Identify which cell holds the provided text, then report its (X, Y) central coordinate. 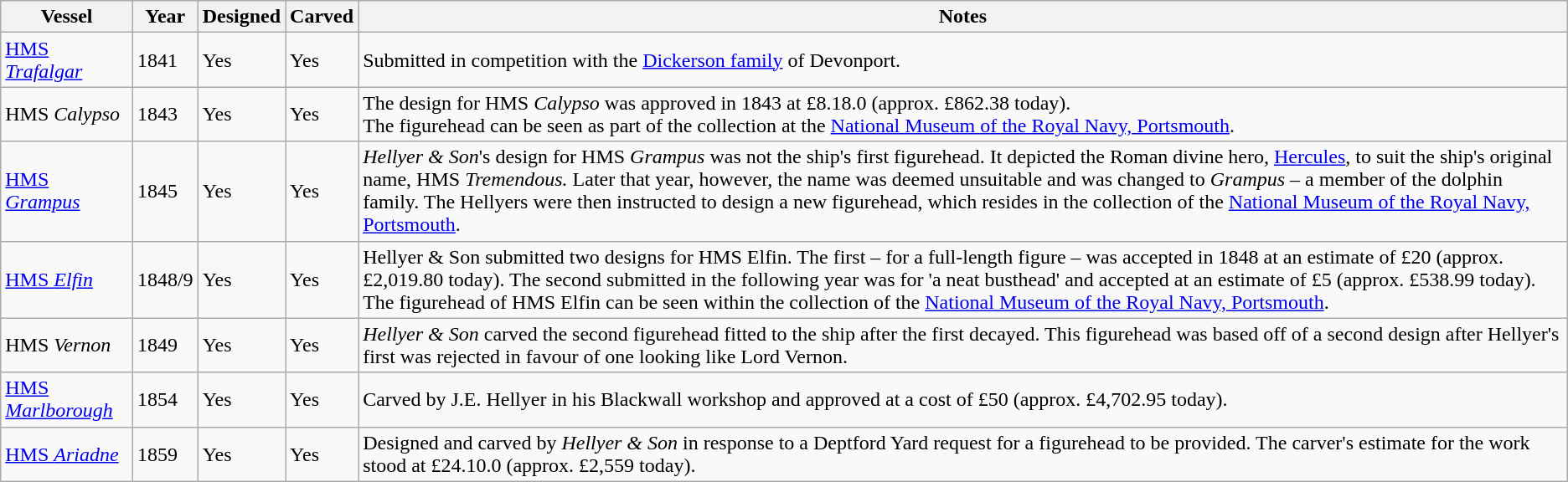
HMS Vernon (67, 345)
Carved (322, 17)
HMS Elfin (67, 279)
1841 (165, 60)
Notes (963, 17)
1854 (165, 400)
1845 (165, 191)
1843 (165, 114)
HMS Grampus (67, 191)
Year (165, 17)
HMS Ariadne (67, 454)
Vessel (67, 17)
Carved by J.E. Hellyer in his Blackwall workshop and approved at a cost of £50 (approx. £4,702.95 today). (963, 400)
Submitted in competition with the Dickerson family of Devonport. (963, 60)
HMS Trafalgar (67, 60)
1849 (165, 345)
1859 (165, 454)
HMS Calypso (67, 114)
HMS Marlborough (67, 400)
Designed (241, 17)
1848/9 (165, 279)
